Provide the (x, y) coordinate of the cell's center where the given text is located.  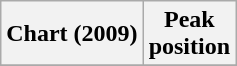
Peakposition (189, 34)
Chart (2009) (72, 34)
